Scan for the cell matching the given text and deliver its [X, Y] coordinate at center. 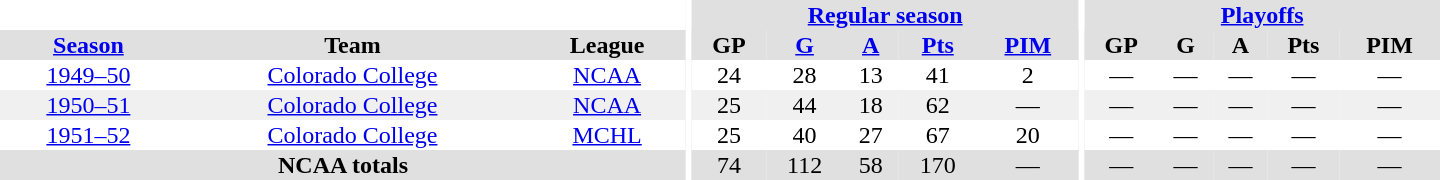
MCHL [607, 135]
20 [1028, 135]
27 [870, 135]
18 [870, 105]
74 [729, 165]
58 [870, 165]
62 [938, 105]
28 [804, 75]
170 [938, 165]
2 [1028, 75]
112 [804, 165]
Season [88, 45]
Team [352, 45]
41 [938, 75]
40 [804, 135]
NCAA totals [343, 165]
Playoffs [1262, 15]
67 [938, 135]
1951–52 [88, 135]
44 [804, 105]
24 [729, 75]
Regular season [885, 15]
1949–50 [88, 75]
13 [870, 75]
League [607, 45]
1950–51 [88, 105]
